Pinpoint the cell where the given text exists, returning its (X, Y) midpoint coordinate. 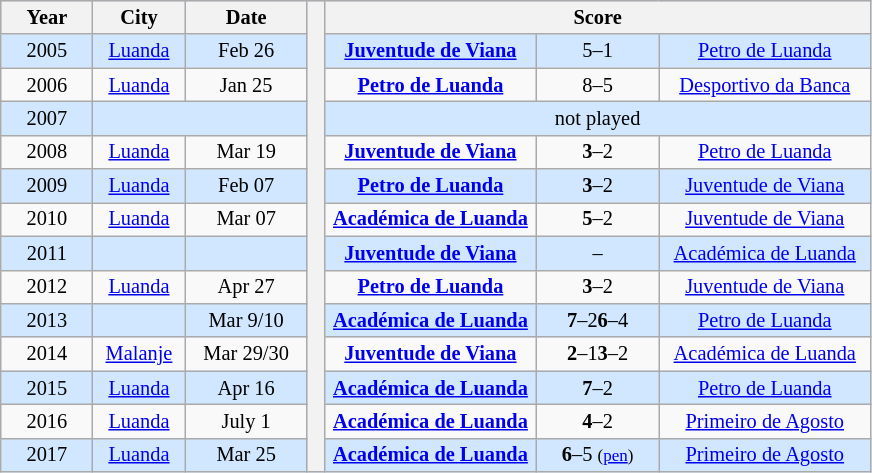
Apr 16 (246, 388)
2–13–2 (598, 354)
2017 (47, 455)
2007 (47, 118)
2011 (47, 253)
2005 (47, 51)
6–5 (pen) (598, 455)
Jan 25 (246, 85)
Mar 25 (246, 455)
2008 (47, 152)
2016 (47, 421)
5–2 (598, 219)
4–2 (598, 421)
– (598, 253)
Feb 26 (246, 51)
Apr 27 (246, 287)
2010 (47, 219)
5–1 (598, 51)
Year (47, 17)
July 1 (246, 421)
Mar 9/10 (246, 320)
2014 (47, 354)
2015 (47, 388)
7–26–4 (598, 320)
City (139, 17)
Mar 29/30 (246, 354)
7–2 (598, 388)
Mar 19 (246, 152)
Score (597, 17)
Mar 07 (246, 219)
not played (597, 118)
Feb 07 (246, 186)
Desportivo da Banca (765, 85)
2009 (47, 186)
Malanje (139, 354)
2013 (47, 320)
2012 (47, 287)
8–5 (598, 85)
Date (246, 17)
2006 (47, 85)
